Extract the [x, y] coordinate from the center of the cell holding the provided text.  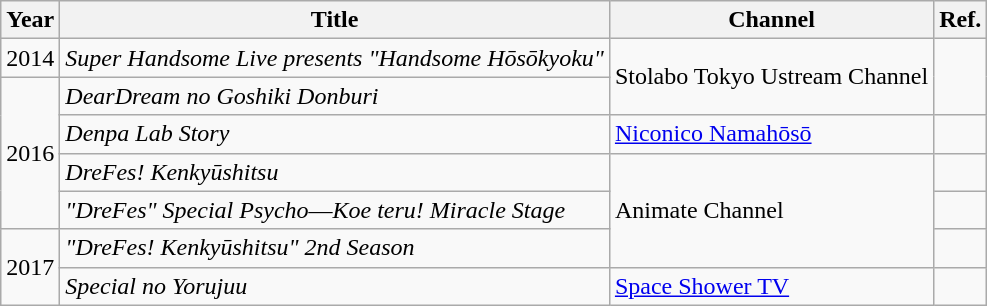
Super Handsome Live presents "Handsome Hōsōkyoku" [335, 58]
Space Shower TV [771, 286]
2014 [30, 58]
2017 [30, 267]
"DreFes" Special Psycho―Koe teru! Miracle Stage [335, 210]
Year [30, 20]
Animate Channel [771, 210]
Special no Yorujuu [335, 286]
DreFes! Kenkyūshitsu [335, 172]
"DreFes! Kenkyūshitsu" 2nd Season [335, 248]
Ref. [960, 20]
Niconico Namahōsō [771, 134]
DearDream no Goshiki Donburi [335, 96]
Channel [771, 20]
Stolabo Tokyo Ustream Channel [771, 77]
Title [335, 20]
Denpa Lab Story [335, 134]
2016 [30, 153]
